From the cell containing the given text, extract its center point as (X, Y) coordinate. 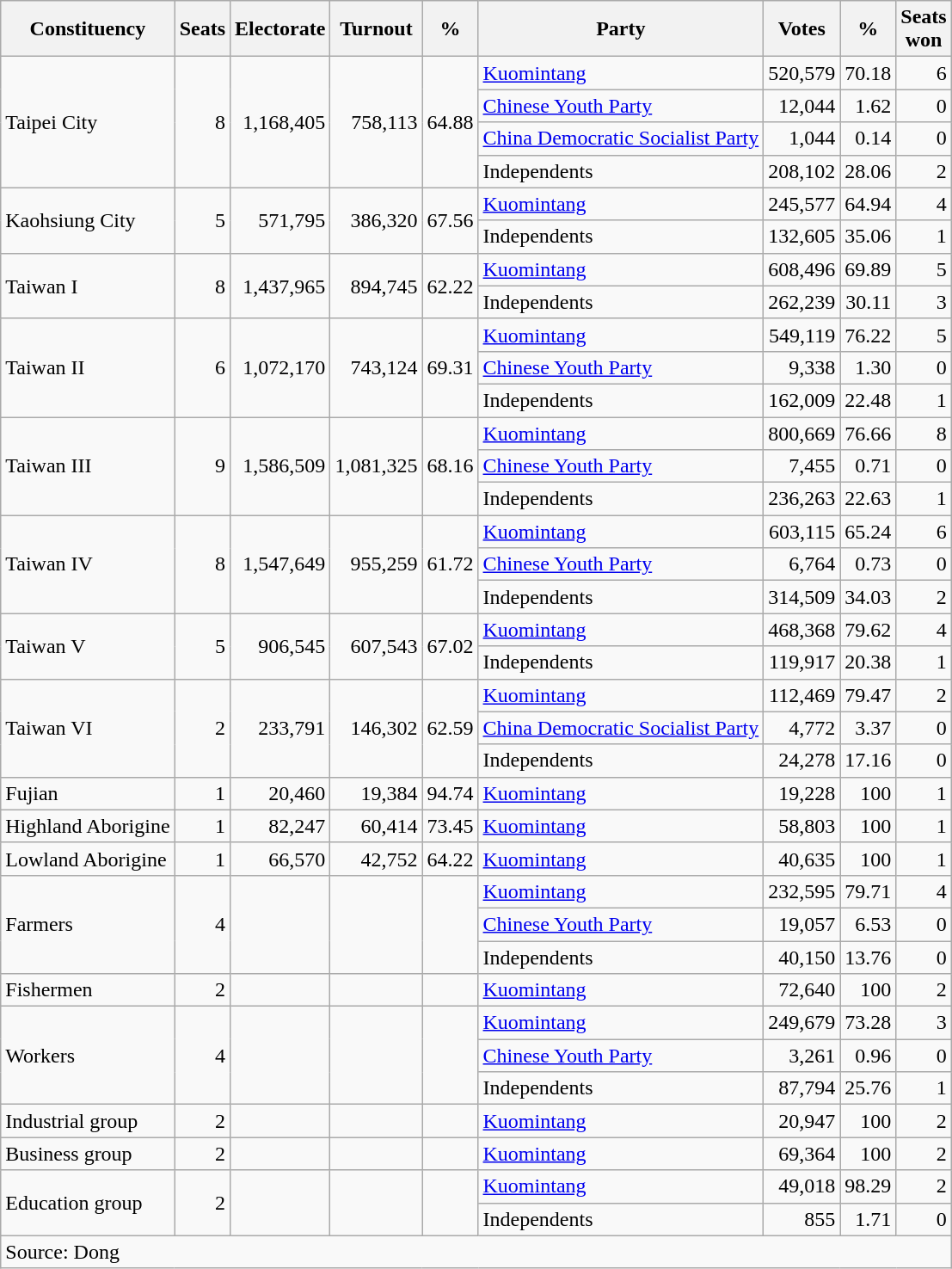
146,302 (377, 728)
386,320 (377, 220)
62.59 (451, 728)
1,081,325 (377, 465)
64.94 (869, 204)
549,119 (802, 335)
162,009 (802, 400)
64.22 (451, 859)
24,278 (802, 761)
1,586,509 (280, 465)
236,263 (802, 499)
Fishermen (88, 990)
Fujian (88, 793)
Taiwan VI (88, 728)
12,044 (802, 106)
Votes (802, 29)
40,150 (802, 958)
1,437,965 (280, 286)
Farmers (88, 924)
571,795 (280, 220)
Kaohsiung City (88, 220)
79.71 (869, 891)
955,259 (377, 564)
73.28 (869, 1023)
607,543 (377, 646)
Electorate (280, 29)
Source: Dong (476, 1252)
Business group (88, 1154)
40,635 (802, 859)
894,745 (377, 286)
7,455 (802, 466)
112,469 (802, 695)
65.24 (869, 532)
13.76 (869, 958)
1,072,170 (280, 367)
249,679 (802, 1023)
608,496 (802, 269)
1,547,649 (280, 564)
69.31 (451, 367)
19,228 (802, 793)
262,239 (802, 302)
34.03 (869, 597)
9,338 (802, 367)
Industrial group (88, 1121)
0.14 (869, 139)
314,509 (802, 597)
73.45 (451, 826)
19,057 (802, 924)
Seatswon (924, 29)
49,018 (802, 1186)
Taiwan I (88, 286)
Party (621, 29)
67.02 (451, 646)
520,579 (802, 73)
Highland Aborigine (88, 826)
132,605 (802, 237)
208,102 (802, 171)
Taiwan III (88, 465)
76.66 (869, 433)
Workers (88, 1056)
Taipei City (88, 122)
119,917 (802, 662)
67.56 (451, 220)
69,364 (802, 1154)
Taiwan V (88, 646)
3.37 (869, 728)
Lowland Aborigine (88, 859)
245,577 (802, 204)
758,113 (377, 122)
603,115 (802, 532)
25.76 (869, 1088)
79.47 (869, 695)
20,947 (802, 1121)
66,570 (280, 859)
3,261 (802, 1056)
72,640 (802, 990)
19,384 (377, 793)
0.96 (869, 1056)
87,794 (802, 1088)
30.11 (869, 302)
64.88 (451, 122)
Turnout (377, 29)
1.30 (869, 367)
79.62 (869, 630)
68.16 (451, 465)
1.71 (869, 1219)
76.22 (869, 335)
1,168,405 (280, 122)
Taiwan IV (88, 564)
1,044 (802, 139)
94.74 (451, 793)
Seats (202, 29)
22.63 (869, 499)
1.62 (869, 106)
6.53 (869, 924)
22.48 (869, 400)
0.71 (869, 466)
233,791 (280, 728)
28.06 (869, 171)
232,595 (802, 891)
Education group (88, 1203)
0.73 (869, 564)
70.18 (869, 73)
9 (202, 465)
743,124 (377, 367)
62.22 (451, 286)
60,414 (377, 826)
800,669 (802, 433)
98.29 (869, 1186)
69.89 (869, 269)
35.06 (869, 237)
58,803 (802, 826)
855 (802, 1219)
Taiwan II (88, 367)
61.72 (451, 564)
42,752 (377, 859)
20,460 (280, 793)
6,764 (802, 564)
20.38 (869, 662)
4,772 (802, 728)
17.16 (869, 761)
Constituency (88, 29)
468,368 (802, 630)
906,545 (280, 646)
82,247 (280, 826)
